From the cell containing the given text, extract its center point as (x, y) coordinate. 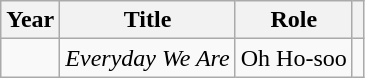
Role (294, 20)
Title (148, 20)
Oh Ho-soo (294, 58)
Everyday We Are (148, 58)
Year (30, 20)
